Search for the cell housing the specified text and yield its (X, Y) center coordinate. 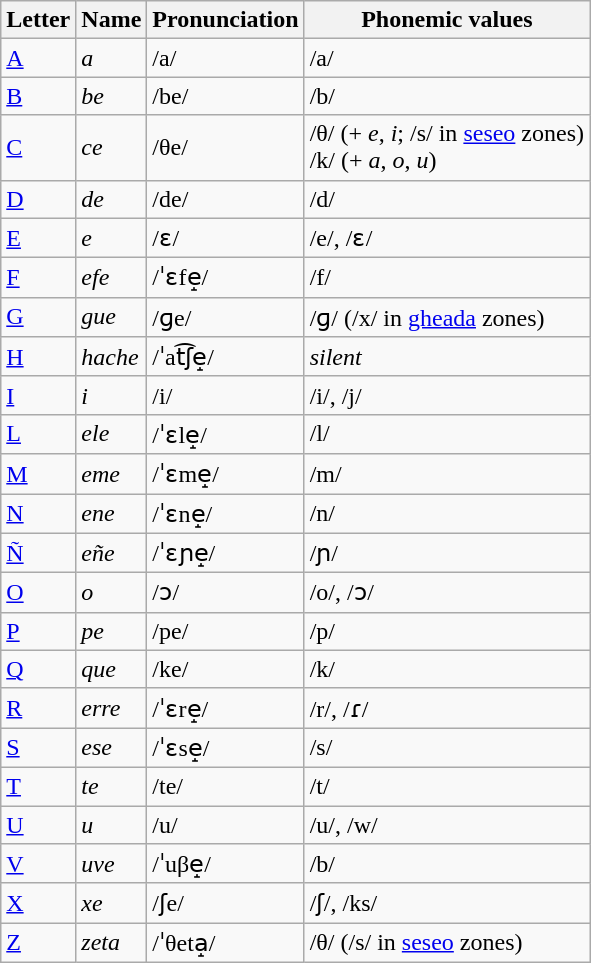
ele (112, 434)
/m/ (446, 474)
efe (112, 278)
/ˈɛle̝/ (226, 434)
/p/ (446, 631)
P (38, 631)
Letter (38, 20)
D (38, 199)
/ɔ/ (226, 593)
/de/ (226, 199)
ce (112, 148)
/ˈɛne̝/ (226, 514)
/o/, /ɔ/ (446, 593)
S (38, 748)
/ɲ/ (446, 553)
/ˈuβe̝/ (226, 864)
Name (112, 20)
/ˈat͡ʃe̝/ (226, 357)
C (38, 148)
/ɛ/ (226, 238)
T (38, 786)
/ˈɛse̝/ (226, 748)
U (38, 825)
/ɡe/ (226, 317)
de (112, 199)
eme (112, 474)
/t/ (446, 786)
R (38, 708)
eñe (112, 553)
O (38, 593)
/d/ (446, 199)
hache (112, 357)
/ˈɛfe̝/ (226, 278)
/r/, /ɾ/ (446, 708)
M (38, 474)
/i/ (226, 395)
/ʃe/ (226, 903)
/e/, /ɛ/ (446, 238)
/l/ (446, 434)
V (38, 864)
ese (112, 748)
L (38, 434)
N (38, 514)
Pronunciation (226, 20)
/ˈθeta̝/ (226, 943)
A (38, 58)
/n/ (446, 514)
/u/ (226, 825)
/f/ (446, 278)
I (38, 395)
silent (446, 357)
/ˈɛɲe̝/ (226, 553)
/θe/ (226, 148)
ene (112, 514)
erre (112, 708)
G (38, 317)
E (38, 238)
/u/, /w/ (446, 825)
/ke/ (226, 669)
xe (112, 903)
/ˈɛre̝/ (226, 708)
zeta (112, 943)
o (112, 593)
H (38, 357)
Z (38, 943)
/pe/ (226, 631)
X (38, 903)
pe (112, 631)
/te/ (226, 786)
/be/ (226, 96)
e (112, 238)
/θ/ (/s/ in seseo zones) (446, 943)
/i/, /j/ (446, 395)
/ɡ/ (/x/ in gheada zones) (446, 317)
te (112, 786)
Phonemic values (446, 20)
Ñ (38, 553)
/s/ (446, 748)
Q (38, 669)
F (38, 278)
be (112, 96)
/θ/ (+ e, i; /s/ in seseo zones)/k/ (+ a, o, u) (446, 148)
/ʃ/, /ks/ (446, 903)
uve (112, 864)
gue (112, 317)
i (112, 395)
u (112, 825)
que (112, 669)
B (38, 96)
/k/ (446, 669)
a (112, 58)
/ˈɛme̝/ (226, 474)
